Pinpoint the cell where the given text exists, returning its [X, Y] midpoint coordinate. 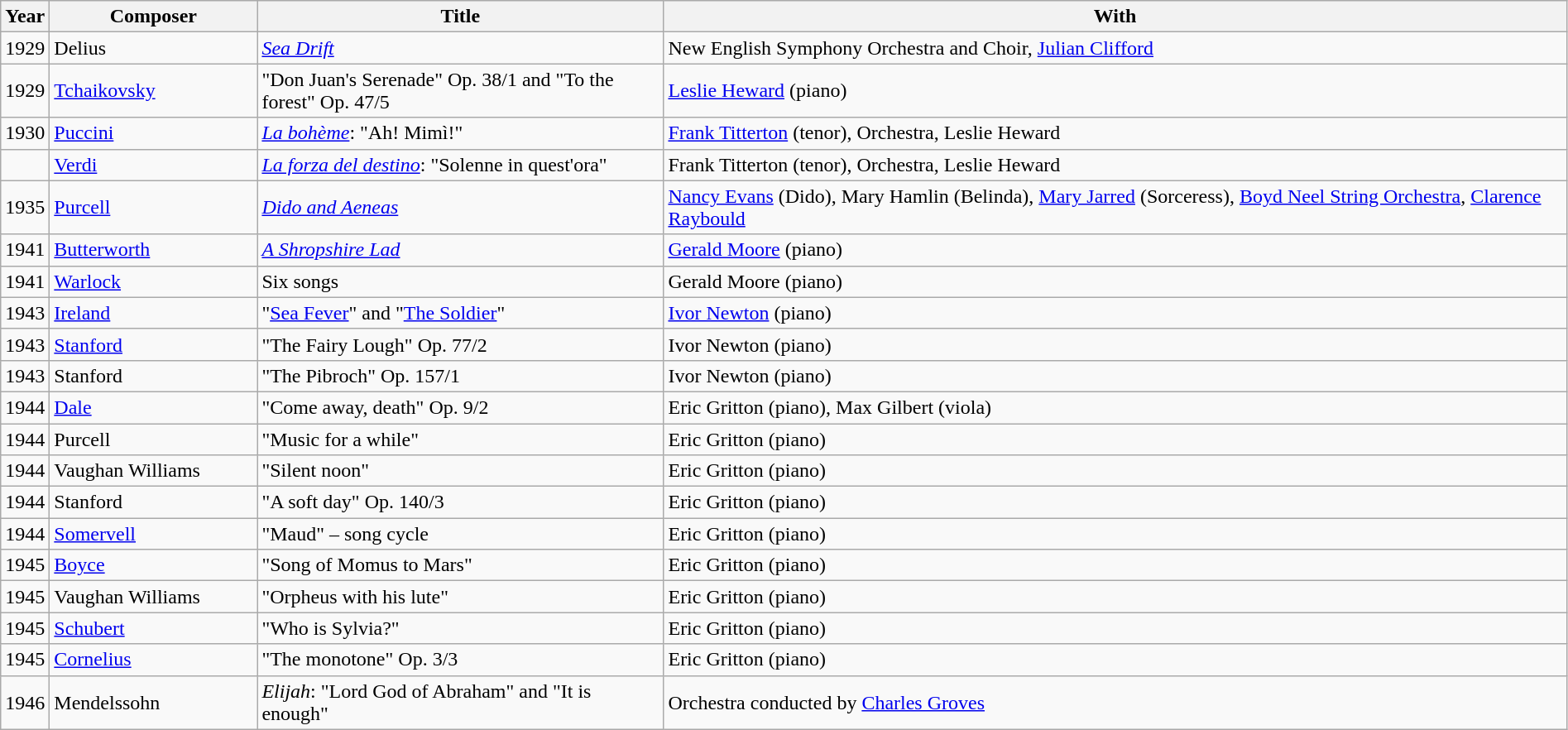
1946 [25, 702]
La forza del destino: "Solenne in quest'ora" [460, 165]
"Come away, death" Op. 9/2 [460, 407]
Schubert [154, 628]
1930 [25, 133]
A Shropshire Lad [460, 250]
"Maud" – song cycle [460, 534]
1935 [25, 207]
Ireland [154, 313]
Mendelssohn [154, 702]
Delius [154, 48]
Dale [154, 407]
"Song of Momus to Mars" [460, 565]
"Who is Sylvia?" [460, 628]
Six songs [460, 281]
Elijah: "Lord God of Abraham" and "It is enough" [460, 702]
"Music for a while" [460, 439]
Composer [154, 17]
Warlock [154, 281]
Puccini [154, 133]
Orchestra conducted by Charles Groves [1115, 702]
"Silent noon" [460, 471]
Tchaikovsky [154, 91]
"Sea Fever" and "The Soldier" [460, 313]
New English Symphony Orchestra and Choir, Julian Clifford [1115, 48]
"A soft day" Op. 140/3 [460, 502]
Title [460, 17]
Eric Gritton (piano), Max Gilbert (viola) [1115, 407]
Butterworth [154, 250]
"The Fairy Lough" Op. 77/2 [460, 344]
La bohème: "Ah! Mimì!" [460, 133]
Sea Drift [460, 48]
Leslie Heward (piano) [1115, 91]
"The monotone" Op. 3/3 [460, 660]
Nancy Evans (Dido), Mary Hamlin (Belinda), Mary Jarred (Sorceress), Boyd Neel String Orchestra, Clarence Raybould [1115, 207]
"The Pibroch" Op. 157/1 [460, 376]
With [1115, 17]
"Orpheus with his lute" [460, 597]
Dido and Aeneas [460, 207]
"Don Juan's Serenade" Op. 38/1 and "To the forest" Op. 47/5 [460, 91]
Boyce [154, 565]
Cornelius [154, 660]
Somervell [154, 534]
Verdi [154, 165]
Year [25, 17]
